Provide the [X, Y] coordinate of the cell's center where the given text is located.  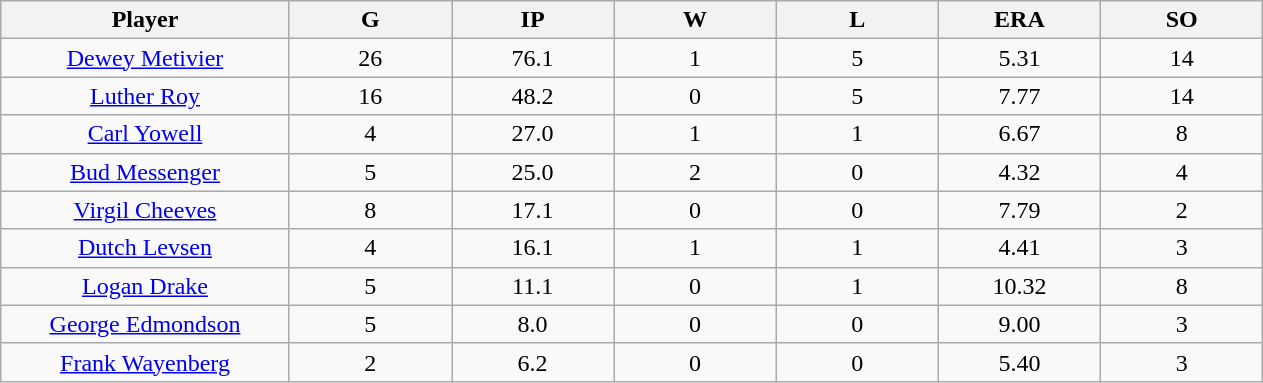
Bud Messenger [145, 172]
Dutch Levsen [145, 248]
4.32 [1019, 172]
6.2 [533, 362]
IP [533, 20]
Logan Drake [145, 286]
8.0 [533, 324]
11.1 [533, 286]
Player [145, 20]
G [370, 20]
Luther Roy [145, 96]
SO [1182, 20]
ERA [1019, 20]
W [695, 20]
17.1 [533, 210]
10.32 [1019, 286]
16.1 [533, 248]
26 [370, 58]
Virgil Cheeves [145, 210]
7.77 [1019, 96]
7.79 [1019, 210]
Frank Wayenberg [145, 362]
9.00 [1019, 324]
George Edmondson [145, 324]
4.41 [1019, 248]
27.0 [533, 134]
16 [370, 96]
L [857, 20]
76.1 [533, 58]
48.2 [533, 96]
Carl Yowell [145, 134]
5.31 [1019, 58]
Dewey Metivier [145, 58]
5.40 [1019, 362]
6.67 [1019, 134]
25.0 [533, 172]
